Determine the (X, Y) coordinate at the center of the cell enclosing the given text.  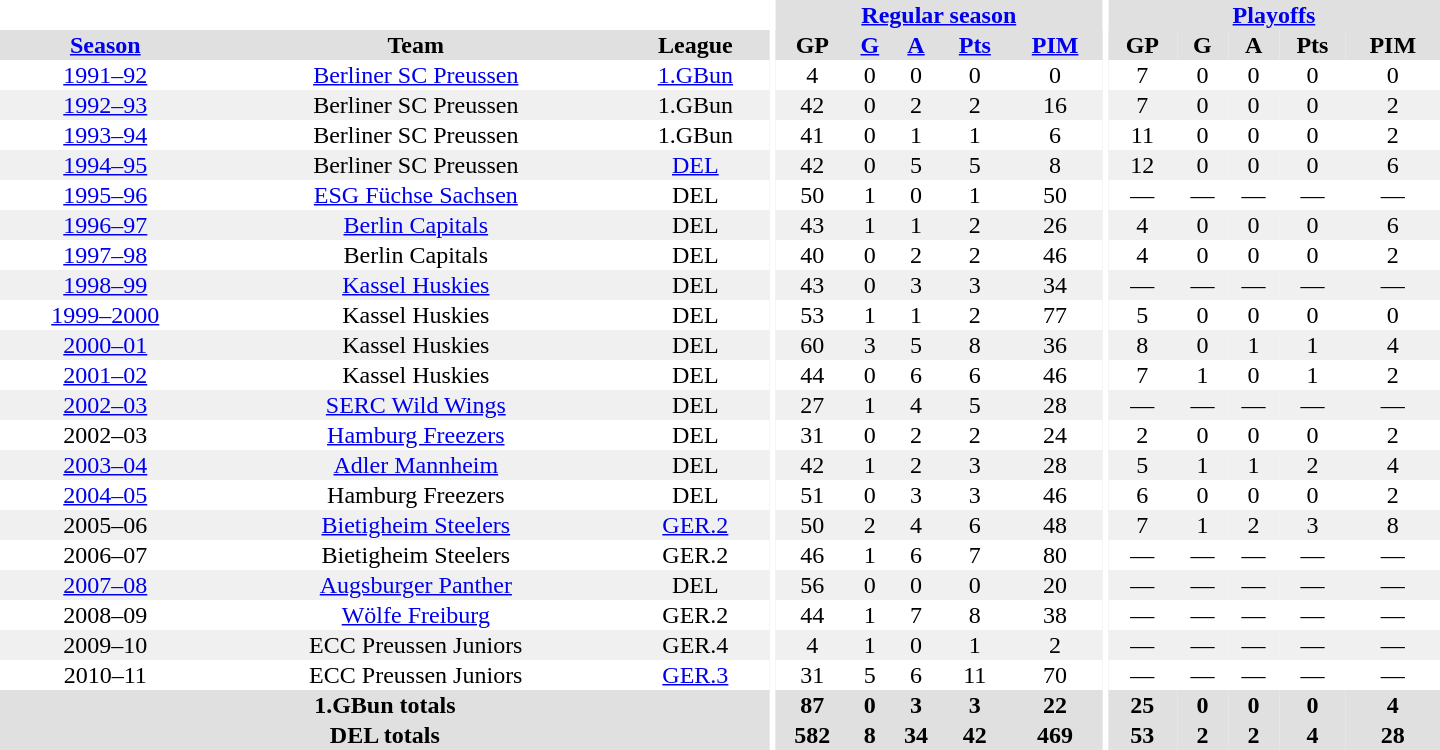
38 (1055, 615)
2007–08 (106, 585)
51 (812, 495)
GER.3 (696, 675)
41 (812, 135)
1994–95 (106, 165)
77 (1055, 315)
Wölfe Freiburg (416, 615)
16 (1055, 105)
1998–99 (106, 285)
27 (812, 405)
24 (1055, 435)
36 (1055, 345)
Team (416, 45)
Regular season (938, 15)
80 (1055, 555)
1995–96 (106, 195)
Augsburger Panther (416, 585)
60 (812, 345)
1991–92 (106, 75)
SERC Wild Wings (416, 405)
12 (1142, 165)
40 (812, 255)
1996–97 (106, 225)
Playoffs (1274, 15)
26 (1055, 225)
2006–07 (106, 555)
48 (1055, 525)
1993–94 (106, 135)
2009–10 (106, 645)
87 (812, 705)
2003–04 (106, 465)
1.GBun totals (385, 705)
1992–93 (106, 105)
DEL totals (385, 735)
25 (1142, 705)
20 (1055, 585)
2004–05 (106, 495)
League (696, 45)
1997–98 (106, 255)
ESG Füchse Sachsen (416, 195)
GER.4 (696, 645)
582 (812, 735)
1999–2000 (106, 315)
2000–01 (106, 345)
2005–06 (106, 525)
2001–02 (106, 375)
Adler Mannheim (416, 465)
22 (1055, 705)
70 (1055, 675)
56 (812, 585)
2010–11 (106, 675)
2008–09 (106, 615)
Season (106, 45)
469 (1055, 735)
